Determine the [x, y] coordinate at the center of the cell enclosing the given text.  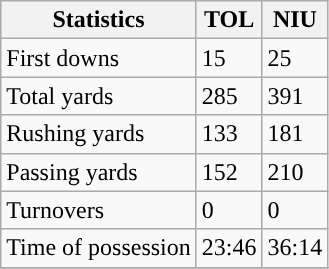
Turnovers [99, 210]
152 [229, 172]
23:46 [229, 248]
TOL [229, 20]
NIU [295, 20]
Total yards [99, 96]
391 [295, 96]
First downs [99, 58]
25 [295, 58]
Statistics [99, 20]
133 [229, 134]
285 [229, 96]
36:14 [295, 248]
Passing yards [99, 172]
Time of possession [99, 248]
Rushing yards [99, 134]
210 [295, 172]
15 [229, 58]
181 [295, 134]
